Identify which cell holds the provided text, then report its [X, Y] central coordinate. 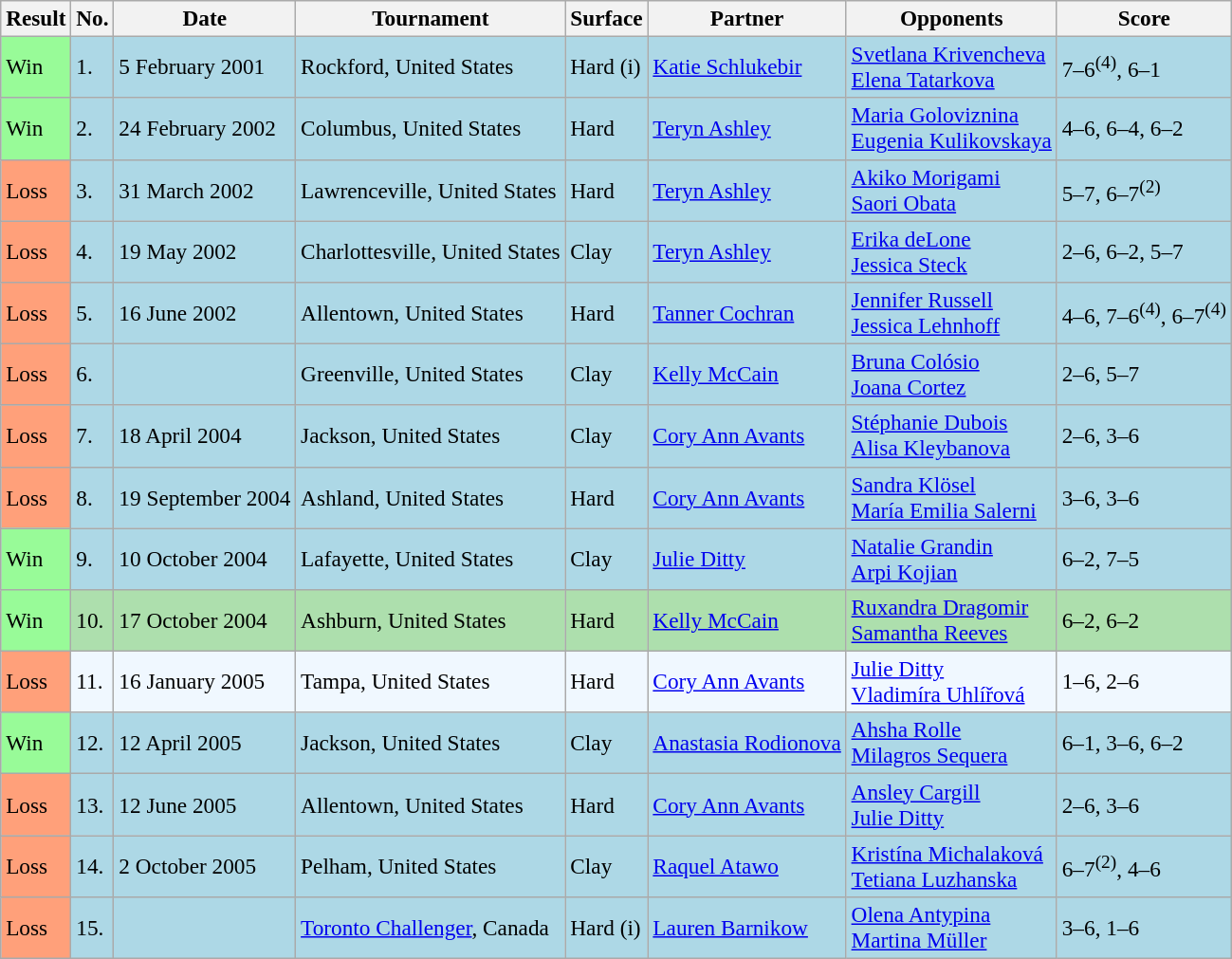
11. [93, 681]
Surface [607, 18]
Lawrenceville, United States [431, 190]
12. [93, 744]
Natalie Grandin Arpi Kojian [951, 558]
Ahsha Rolle Milagros Sequera [951, 744]
Tampa, United States [431, 681]
2 October 2005 [205, 865]
13. [93, 804]
14. [93, 865]
Ashburn, United States [431, 620]
Pelham, United States [431, 865]
5. [93, 313]
6–7(2), 4–6 [1144, 865]
6–2, 7–5 [1144, 558]
Ruxandra Dragomir Samantha Reeves [951, 620]
Score [1144, 18]
12 April 2005 [205, 744]
Erika deLone Jessica Steck [951, 250]
12 June 2005 [205, 804]
8. [93, 497]
3–6, 3–6 [1144, 497]
Katie Schlukebir [747, 66]
2. [93, 129]
4–6, 7–6(4), 6–7(4) [1144, 313]
1–6, 2–6 [1144, 681]
19 September 2004 [205, 497]
Greenville, United States [431, 374]
3. [93, 190]
Rockford, United States [431, 66]
7. [93, 436]
Akiko Morigami Saori Obata [951, 190]
31 March 2002 [205, 190]
6. [93, 374]
Kristína Michalaková Tetiana Luzhanska [951, 865]
Opponents [951, 18]
Julie Ditty Vladimíra Uhlířová [951, 681]
Lauren Barnikow [747, 928]
Raquel Atawo [747, 865]
Charlottesville, United States [431, 250]
5–7, 6–7(2) [1144, 190]
7–6(4), 6–1 [1144, 66]
Olena Antypina Martina Müller [951, 928]
Maria Goloviznina Eugenia Kulikovskaya [951, 129]
Lafayette, United States [431, 558]
Tournament [431, 18]
Date [205, 18]
Ashland, United States [431, 497]
Stéphanie Dubois Alisa Kleybanova [951, 436]
15. [93, 928]
Result [36, 18]
6–1, 3–6, 6–2 [1144, 744]
10 October 2004 [205, 558]
2–6, 6–2, 5–7 [1144, 250]
Anastasia Rodionova [747, 744]
Toronto Challenger, Canada [431, 928]
Svetlana Krivencheva Elena Tatarkova [951, 66]
2–6, 5–7 [1144, 374]
16 June 2002 [205, 313]
3–6, 1–6 [1144, 928]
17 October 2004 [205, 620]
18 April 2004 [205, 436]
1. [93, 66]
Jennifer Russell Jessica Lehnhoff [951, 313]
No. [93, 18]
10. [93, 620]
Partner [747, 18]
Tanner Cochran [747, 313]
6–2, 6–2 [1144, 620]
Ansley Cargill Julie Ditty [951, 804]
9. [93, 558]
24 February 2002 [205, 129]
16 January 2005 [205, 681]
Sandra Klösel María Emilia Salerni [951, 497]
Julie Ditty [747, 558]
4. [93, 250]
4–6, 6–4, 6–2 [1144, 129]
19 May 2002 [205, 250]
Columbus, United States [431, 129]
5 February 2001 [205, 66]
Bruna Colósio Joana Cortez [951, 374]
